Capture the cell that displays the provided text and extract its [x, y] central coordinate. 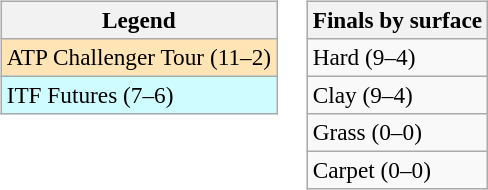
ITF Futures (7–6) [138, 95]
Legend [138, 20]
Clay (9–4) [397, 95]
Hard (9–4) [397, 57]
Carpet (0–0) [397, 171]
Finals by surface [397, 20]
ATP Challenger Tour (11–2) [138, 57]
Grass (0–0) [397, 133]
